Identify which cell holds the provided text, then report its (x, y) central coordinate. 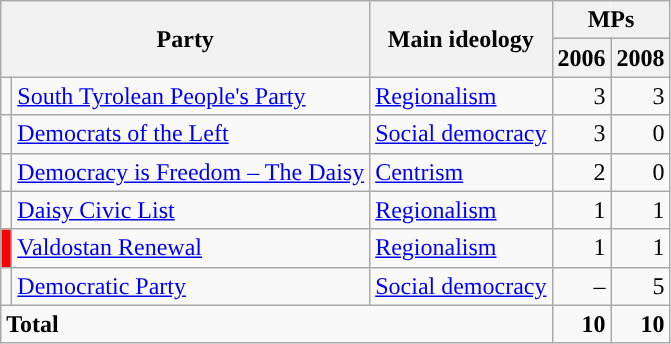
– (582, 286)
Party (186, 39)
Daisy Civic List (191, 210)
MPs (611, 20)
Centrism (461, 172)
Democrats of the Left (191, 134)
2 (582, 172)
2008 (640, 58)
Total (276, 324)
2006 (582, 58)
5 (640, 286)
South Tyrolean People's Party (191, 96)
Valdostan Renewal (191, 248)
Democratic Party (191, 286)
Democracy is Freedom – The Daisy (191, 172)
Main ideology (461, 39)
